Scan for the cell matching the given text and deliver its (x, y) coordinate at center. 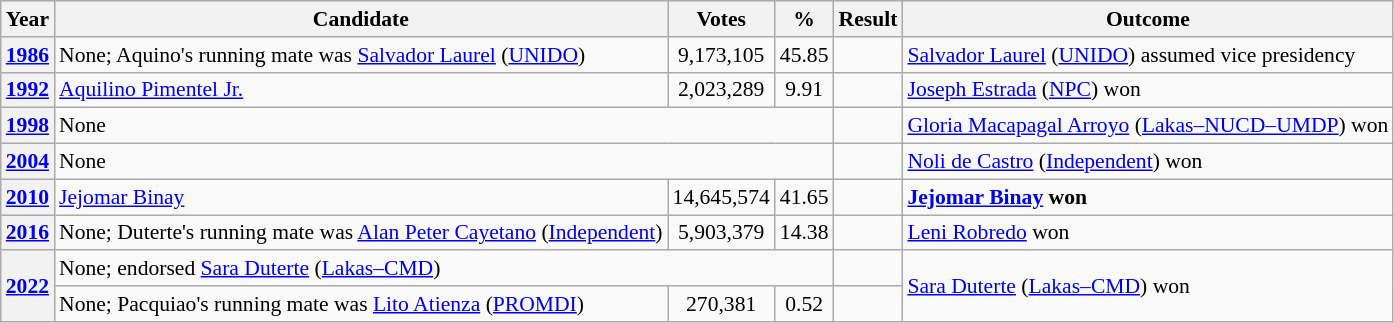
1992 (28, 90)
Salvador Laurel (UNIDO) assumed vice presidency (1148, 55)
Aquilino Pimentel Jr. (360, 90)
Sara Duterte (Lakas–CMD) won (1148, 286)
2,023,289 (722, 90)
Joseph Estrada (NPC) won (1148, 90)
0.52 (804, 304)
Votes (722, 19)
45.85 (804, 55)
1986 (28, 55)
Outcome (1148, 19)
5,903,379 (722, 233)
9,173,105 (722, 55)
Jejomar Binay (360, 197)
9.91 (804, 90)
41.65 (804, 197)
Result (868, 19)
Jejomar Binay won (1148, 197)
Noli de Castro (Independent) won (1148, 162)
None; Aquino's running mate was Salvador Laurel (UNIDO) (360, 55)
None; Duterte's running mate was Alan Peter Cayetano (Independent) (360, 233)
2022 (28, 286)
2010 (28, 197)
14.38 (804, 233)
None; Pacquiao's running mate was Lito Atienza (PROMDI) (360, 304)
% (804, 19)
Leni Robredo won (1148, 233)
Gloria Macapagal Arroyo (Lakas–NUCD–UMDP) won (1148, 126)
1998 (28, 126)
270,381 (722, 304)
Candidate (360, 19)
2004 (28, 162)
2016 (28, 233)
None; endorsed Sara Duterte (Lakas–CMD) (444, 269)
Year (28, 19)
14,645,574 (722, 197)
